Return the (x, y) coordinate for the center point of the cell that contains the specified text.  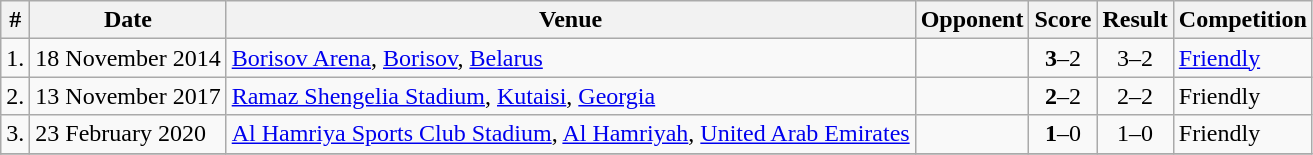
3. (16, 134)
2. (16, 96)
18 November 2014 (128, 58)
Score (1063, 20)
Al Hamriya Sports Club Stadium, Al Hamriyah, United Arab Emirates (570, 134)
# (16, 20)
Date (128, 20)
1. (16, 58)
Venue (570, 20)
Result (1135, 20)
13 November 2017 (128, 96)
23 February 2020 (128, 134)
Borisov Arena, Borisov, Belarus (570, 58)
Opponent (972, 20)
Competition (1242, 20)
Ramaz Shengelia Stadium, Kutaisi, Georgia (570, 96)
